Extract the (X, Y) coordinate from the center of the cell holding the provided text.  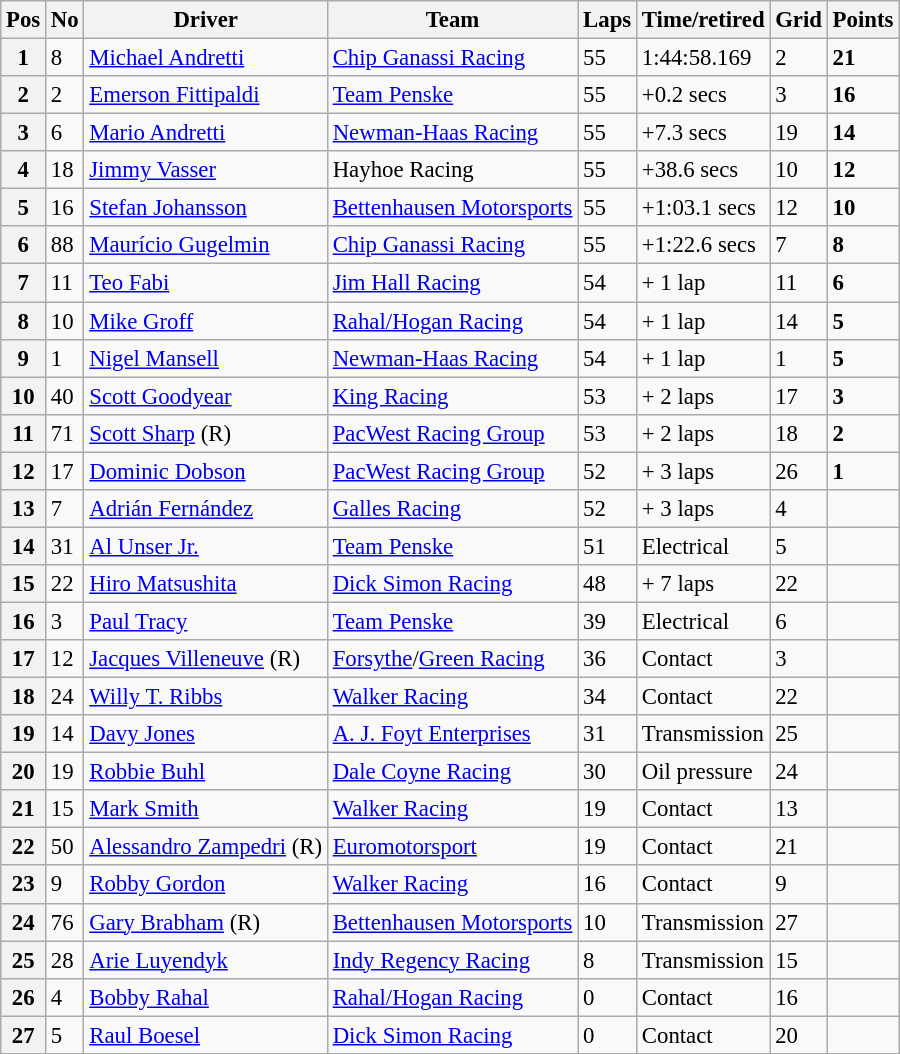
Scott Sharp (R) (206, 433)
+7.3 secs (704, 133)
+1:22.6 secs (704, 245)
+38.6 secs (704, 170)
Willy T. Ribbs (206, 697)
Euromotorsport (452, 847)
1:44:58.169 (704, 58)
Mario Andretti (206, 133)
Points (862, 20)
Arie Luyendyk (206, 960)
34 (608, 697)
Team (452, 20)
+ 7 laps (704, 584)
Robby Gordon (206, 885)
23 (24, 885)
A. J. Foyt Enterprises (452, 734)
Jacques Villeneuve (R) (206, 659)
Galles Racing (452, 509)
Dale Coyne Racing (452, 772)
Al Unser Jr. (206, 546)
Laps (608, 20)
Emerson Fittipaldi (206, 95)
Scott Goodyear (206, 396)
Jimmy Vasser (206, 170)
Stefan Johansson (206, 208)
51 (608, 546)
Time/retired (704, 20)
+1:03.1 secs (704, 208)
Mike Groff (206, 321)
King Racing (452, 396)
71 (65, 433)
Oil pressure (704, 772)
Alessandro Zampedri (R) (206, 847)
Robbie Buhl (206, 772)
Nigel Mansell (206, 358)
Indy Regency Racing (452, 960)
Adrián Fernández (206, 509)
Raul Boesel (206, 1035)
30 (608, 772)
Mark Smith (206, 809)
50 (65, 847)
Davy Jones (206, 734)
Hiro Matsushita (206, 584)
88 (65, 245)
Pos (24, 20)
Hayhoe Racing (452, 170)
Grid (798, 20)
39 (608, 621)
Dominic Dobson (206, 471)
36 (608, 659)
Driver (206, 20)
Michael Andretti (206, 58)
Teo Fabi (206, 283)
Bobby Rahal (206, 997)
Paul Tracy (206, 621)
Forsythe/Green Racing (452, 659)
Jim Hall Racing (452, 283)
28 (65, 960)
Maurício Gugelmin (206, 245)
76 (65, 922)
Gary Brabham (R) (206, 922)
40 (65, 396)
+0.2 secs (704, 95)
No (65, 20)
48 (608, 584)
